Find where the given text appears and provide that cell's center as [x, y] coordinate. 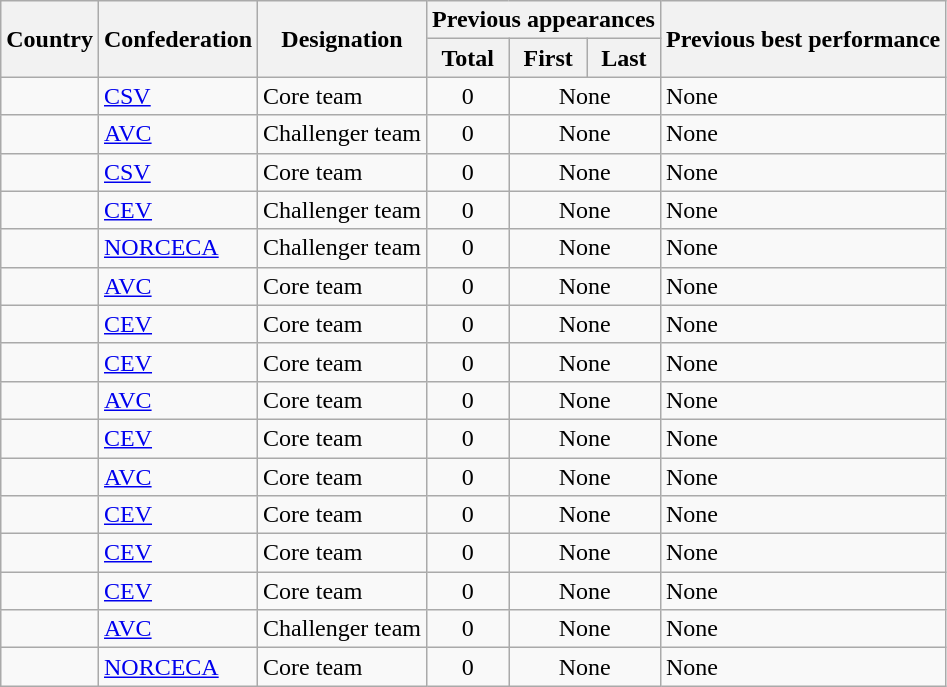
Confederation [178, 39]
Country [50, 39]
Previous best performance [802, 39]
Previous appearances [544, 20]
Total [468, 58]
First [548, 58]
Designation [342, 39]
Last [624, 58]
